Scan for the cell matching the given text and deliver its [X, Y] coordinate at center. 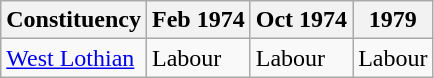
West Lothian [74, 58]
Feb 1974 [198, 20]
Constituency [74, 20]
1979 [393, 20]
Oct 1974 [301, 20]
